Search for the cell housing the specified text and yield its (x, y) center coordinate. 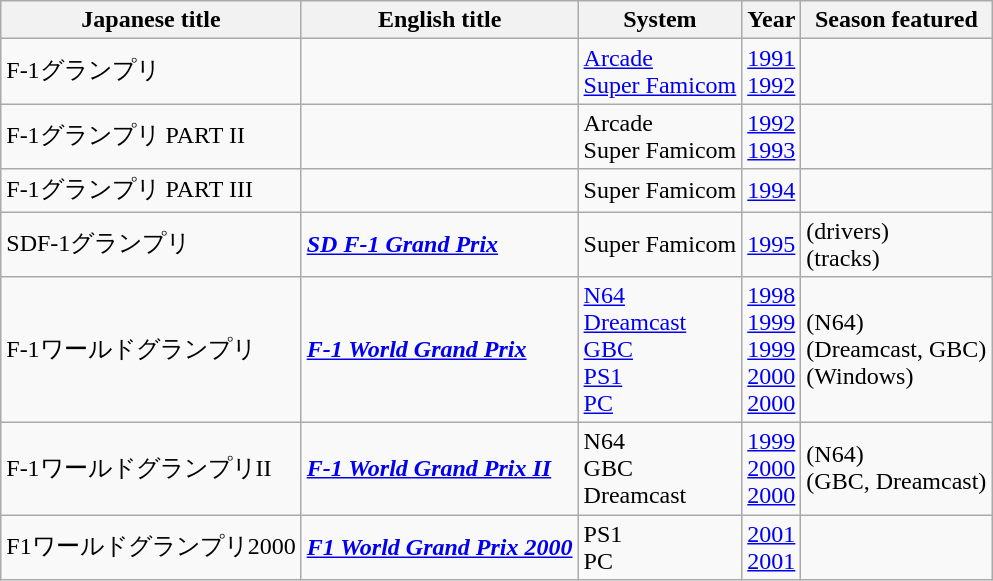
199920002000 (772, 469)
N64DreamcastGBCPS1PC (660, 350)
F1 World Grand Prix 2000 (440, 548)
F-1 World Grand Prix (440, 350)
SDF-1グランプリ (151, 244)
English title (440, 20)
F1ワールドグランプリ2000 (151, 548)
19911992 (772, 72)
F-1グランプリ PART III (151, 190)
Year (772, 20)
PS1PC (660, 548)
F-1ワールドグランプリ (151, 350)
F-1グランプリ (151, 72)
F-1 World Grand Prix II (440, 469)
F-1ワールドグランプリII (151, 469)
Season featured (896, 20)
19981999199920002000 (772, 350)
Japanese title (151, 20)
System (660, 20)
(N64) (GBC, Dreamcast) (896, 469)
1995 (772, 244)
19921993 (772, 136)
N64GBCDreamcast (660, 469)
(N64) (Dreamcast, GBC) (Windows) (896, 350)
20012001 (772, 548)
1994 (772, 190)
F-1グランプリ PART II (151, 136)
(drivers) (tracks) (896, 244)
SD F-1 Grand Prix (440, 244)
